Detect which cell encompasses the target text, then output its (X, Y) center coordinate. 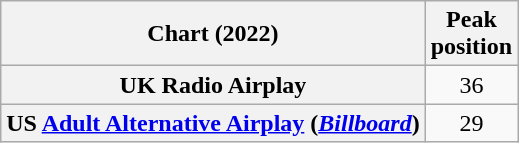
US Adult Alternative Airplay (Billboard) (213, 123)
Chart (2022) (213, 34)
Peakposition (471, 34)
36 (471, 85)
UK Radio Airplay (213, 85)
29 (471, 123)
